Return the (X, Y) coordinate for the center point of the cell that contains the specified text.  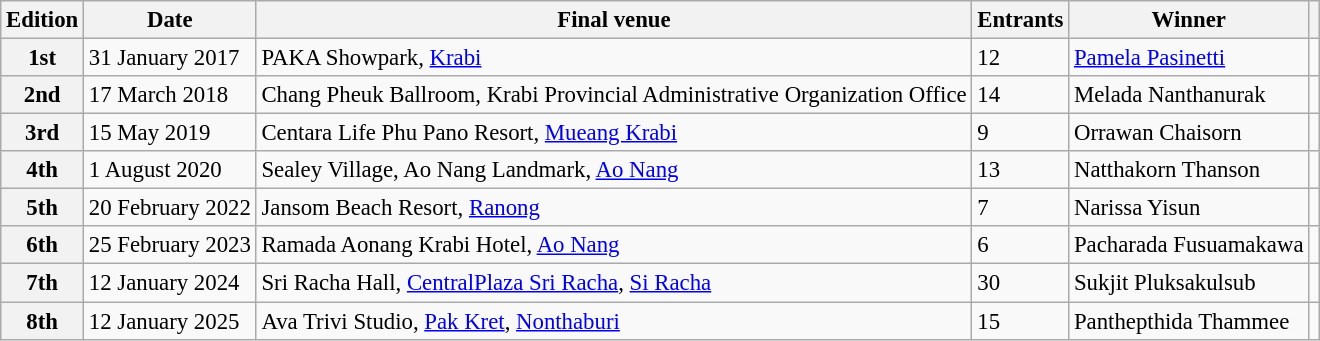
Winner (1189, 20)
31 January 2017 (170, 58)
9 (1020, 133)
Ava Trivi Studio, Pak Kret, Nonthaburi (614, 321)
Sealey Village, Ao Nang Landmark, Ao Nang (614, 170)
Narissa Yisun (1189, 208)
Jansom Beach Resort, Ranong (614, 208)
17 March 2018 (170, 95)
5th (42, 208)
Centara Life Phu Pano Resort, Mueang Krabi (614, 133)
3rd (42, 133)
15 (1020, 321)
7 (1020, 208)
Natthakorn Thanson (1189, 170)
6 (1020, 245)
6th (42, 245)
Pamela Pasinetti (1189, 58)
Chang Pheuk Ballroom, Krabi Provincial Administrative Organization Office (614, 95)
8th (42, 321)
Panthepthida Thammee (1189, 321)
PAKA Showpark, Krabi (614, 58)
Final venue (614, 20)
Pacharada Fusuamakawa (1189, 245)
Sri Racha Hall, CentralPlaza Sri Racha, Si Racha (614, 283)
1st (42, 58)
7th (42, 283)
2nd (42, 95)
12 January 2025 (170, 321)
25 February 2023 (170, 245)
Edition (42, 20)
Orrawan Chaisorn (1189, 133)
Melada Nanthanurak (1189, 95)
20 February 2022 (170, 208)
4th (42, 170)
Date (170, 20)
13 (1020, 170)
Entrants (1020, 20)
15 May 2019 (170, 133)
30 (1020, 283)
1 August 2020 (170, 170)
Sukjit Pluksakulsub (1189, 283)
Ramada Aonang Krabi Hotel, Ao Nang (614, 245)
14 (1020, 95)
12 (1020, 58)
12 January 2024 (170, 283)
